Scan for the cell matching the given text and deliver its [X, Y] coordinate at center. 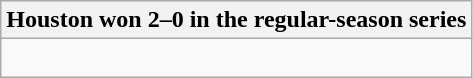
Houston won 2–0 in the regular-season series [236, 20]
